Determine the (x, y) coordinate at the center of the cell enclosing the given text.  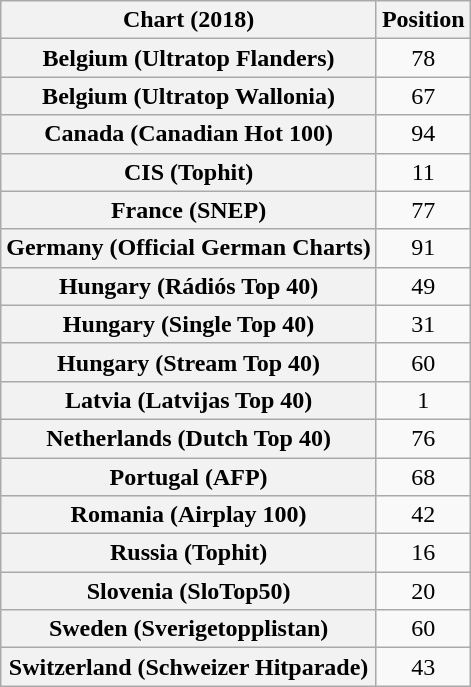
1 (423, 400)
Hungary (Stream Top 40) (189, 362)
Russia (Tophit) (189, 553)
Switzerland (Schweizer Hitparade) (189, 667)
Netherlands (Dutch Top 40) (189, 438)
Chart (2018) (189, 20)
Belgium (Ultratop Wallonia) (189, 96)
91 (423, 248)
Portugal (AFP) (189, 477)
Belgium (Ultratop Flanders) (189, 58)
31 (423, 324)
Hungary (Single Top 40) (189, 324)
Position (423, 20)
94 (423, 134)
France (SNEP) (189, 210)
Romania (Airplay 100) (189, 515)
Canada (Canadian Hot 100) (189, 134)
42 (423, 515)
43 (423, 667)
20 (423, 591)
11 (423, 172)
49 (423, 286)
68 (423, 477)
77 (423, 210)
Hungary (Rádiós Top 40) (189, 286)
78 (423, 58)
67 (423, 96)
CIS (Tophit) (189, 172)
76 (423, 438)
Germany (Official German Charts) (189, 248)
Slovenia (SloTop50) (189, 591)
Sweden (Sverigetopplistan) (189, 629)
Latvia (Latvijas Top 40) (189, 400)
16 (423, 553)
